Provide the (X, Y) coordinate of the cell's center where the given text is located.  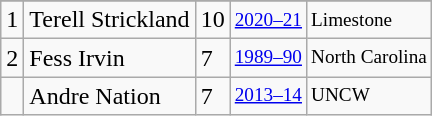
1 (12, 20)
Fess Irvin (110, 58)
Terell Strickland (110, 20)
North Carolina (370, 58)
10 (212, 20)
1989–90 (268, 58)
2 (12, 58)
2013–14 (268, 96)
Andre Nation (110, 96)
Limestone (370, 20)
UNCW (370, 96)
2020–21 (268, 20)
